Scan for the cell matching the given text and deliver its (x, y) coordinate at center. 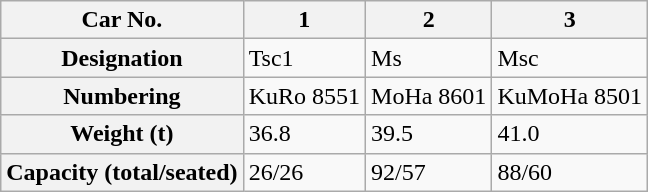
1 (304, 20)
Car No. (122, 20)
3 (570, 20)
39.5 (429, 134)
36.8 (304, 134)
2 (429, 20)
41.0 (570, 134)
92/57 (429, 172)
MoHa 8601 (429, 96)
Numbering (122, 96)
88/60 (570, 172)
Designation (122, 58)
Ms (429, 58)
KuRo 8551 (304, 96)
Weight (t) (122, 134)
Capacity (total/seated) (122, 172)
Tsc1 (304, 58)
KuMoHa 8501 (570, 96)
Msc (570, 58)
26/26 (304, 172)
